For the text-containing cell, return its midpoint in (x, y) coordinate format. 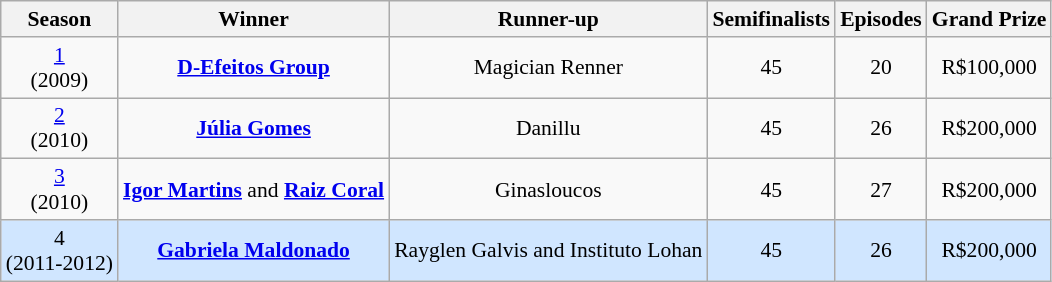
4(2011-2012) (60, 250)
Season (60, 19)
Igor Martins and Raiz Coral (254, 190)
Júlia Gomes (254, 128)
3(2010) (60, 190)
20 (881, 68)
R$100,000 (990, 68)
Rayglen Galvis and Instituto Lohan (548, 250)
Gabriela Maldonado (254, 250)
Ginasloucos (548, 190)
Winner (254, 19)
D-Efeitos Group (254, 68)
Danillu (548, 128)
Runner-up (548, 19)
Magician Renner (548, 68)
Semifinalists (771, 19)
1(2009) (60, 68)
27 (881, 190)
2(2010) (60, 128)
Grand Prize (990, 19)
Episodes (881, 19)
